Pinpoint the cell where the given text exists, returning its (X, Y) midpoint coordinate. 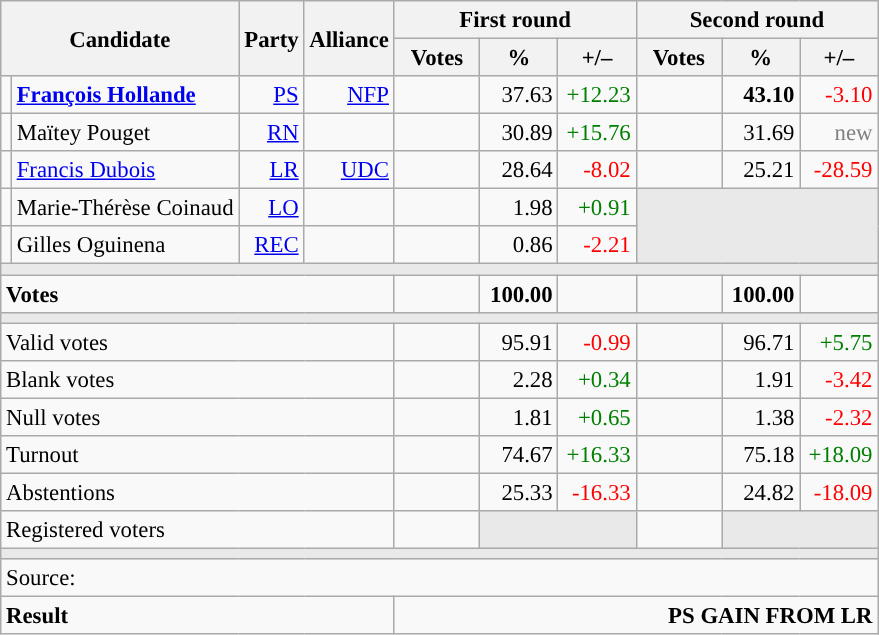
-3.10 (839, 95)
-18.09 (839, 492)
+12.23 (597, 95)
25.33 (519, 492)
1.38 (761, 417)
Valid votes (198, 342)
Maïtey Pouget (125, 133)
74.67 (519, 455)
new (839, 133)
28.64 (519, 170)
PS GAIN FROM LR (636, 616)
Alliance (349, 38)
+0.65 (597, 417)
-8.02 (597, 170)
Candidate (120, 38)
+0.34 (597, 379)
REC (272, 245)
96.71 (761, 342)
RN (272, 133)
43.10 (761, 95)
25.21 (761, 170)
LR (272, 170)
Blank votes (198, 379)
+18.09 (839, 455)
Null votes (198, 417)
First round (515, 20)
-28.59 (839, 170)
-2.21 (597, 245)
75.18 (761, 455)
24.82 (761, 492)
Abstentions (198, 492)
LO (272, 208)
+16.33 (597, 455)
Francis Dubois (125, 170)
PS (272, 95)
37.63 (519, 95)
2.28 (519, 379)
Result (198, 616)
Marie-Thérèse Coinaud (125, 208)
1.91 (761, 379)
+5.75 (839, 342)
Party (272, 38)
0.86 (519, 245)
Turnout (198, 455)
+15.76 (597, 133)
François Hollande (125, 95)
Gilles Oguinena (125, 245)
30.89 (519, 133)
-0.99 (597, 342)
1.98 (519, 208)
-2.32 (839, 417)
Source: (440, 578)
UDC (349, 170)
+0.91 (597, 208)
Second round (757, 20)
1.81 (519, 417)
NFP (349, 95)
Registered voters (198, 530)
31.69 (761, 133)
-16.33 (597, 492)
-3.42 (839, 379)
95.91 (519, 342)
